Extract the [X, Y] coordinate from the center of the cell holding the provided text.  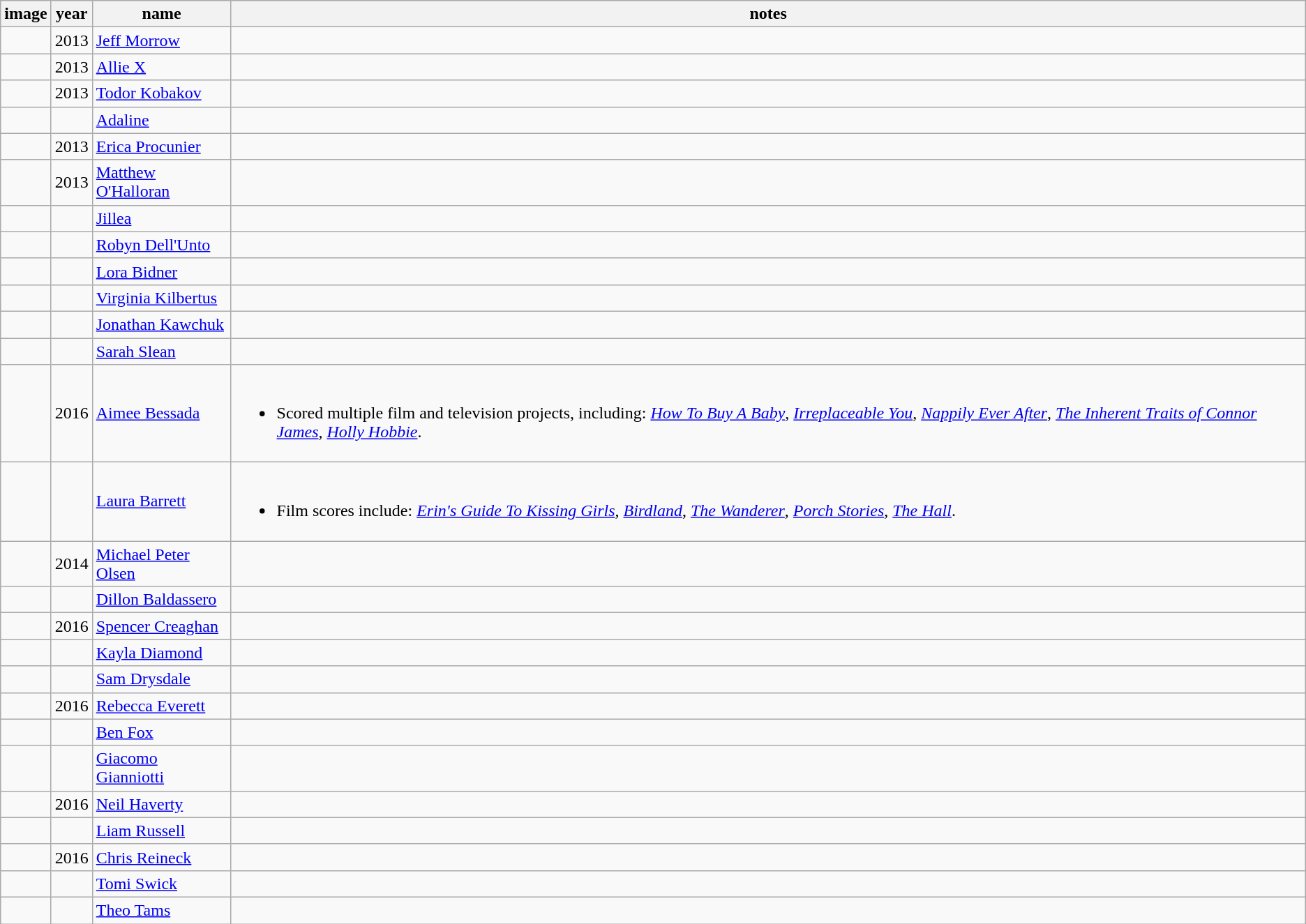
Theo Tams [162, 910]
Rebecca Everett [162, 706]
Tomi Swick [162, 884]
Jeff Morrow [162, 40]
Adaline [162, 120]
notes [768, 14]
Chris Reineck [162, 857]
Jillea [162, 218]
Allie X [162, 67]
Matthew O'Halloran [162, 183]
name [162, 14]
Lora Bidner [162, 271]
Giacomo Gianniotti [162, 768]
Sarah Slean [162, 351]
year [71, 14]
Spencer Creaghan [162, 626]
Liam Russell [162, 831]
Film scores include: Erin's Guide To Kissing Girls, Birdland, The Wanderer, Porch Stories, The Hall. [768, 502]
Kayla Diamond [162, 653]
Aimee Bessada [162, 414]
Sam Drysdale [162, 679]
Ben Fox [162, 732]
Robyn Dell'Unto [162, 245]
Michael Peter Olsen [162, 563]
Jonathan Kawchuk [162, 324]
Virginia Kilbertus [162, 298]
image [26, 14]
Todor Kobakov [162, 93]
Dillon Baldassero [162, 600]
Neil Haverty [162, 804]
2014 [71, 563]
Erica Procunier [162, 146]
Laura Barrett [162, 502]
